Extract the (X, Y) coordinate from the center of the cell holding the provided text.  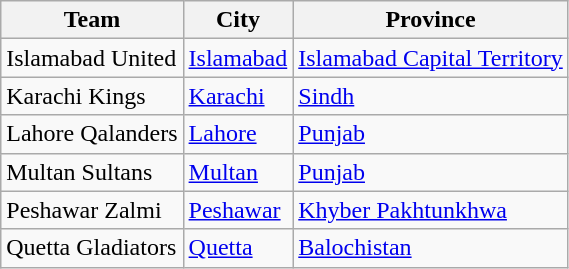
City (238, 20)
Quetta Gladiators (92, 248)
Karachi (238, 96)
Team (92, 20)
Peshawar (238, 210)
Province (431, 20)
Islamabad Capital Territory (431, 58)
Islamabad United (92, 58)
Multan Sultans (92, 172)
Balochistan (431, 248)
Khyber Pakhtunkhwa (431, 210)
Islamabad (238, 58)
Karachi Kings (92, 96)
Multan (238, 172)
Sindh (431, 96)
Lahore Qalanders (92, 134)
Quetta (238, 248)
Lahore (238, 134)
Peshawar Zalmi (92, 210)
